From the cell containing the given text, extract its center point as (X, Y) coordinate. 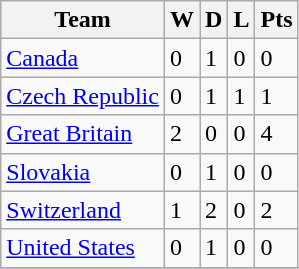
L (242, 20)
Switzerland (83, 210)
Slovakia (83, 172)
4 (276, 134)
Pts (276, 20)
Team (83, 20)
Czech Republic (83, 96)
Great Britain (83, 134)
D (214, 20)
Canada (83, 58)
United States (83, 248)
W (182, 20)
